Find where the given text appears and provide that cell's center as (X, Y) coordinate. 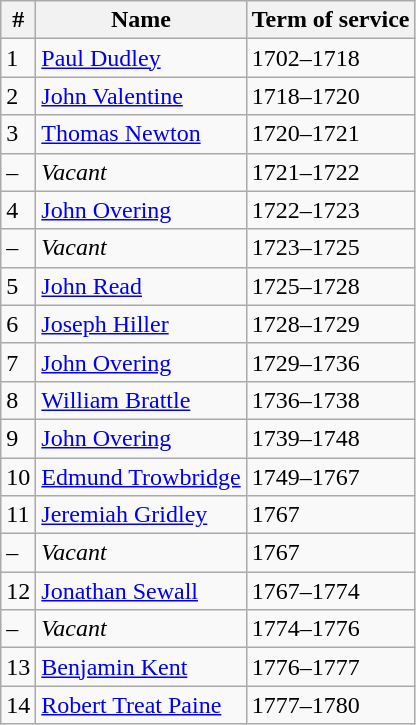
1749–1767 (330, 477)
6 (18, 324)
Paul Dudley (141, 58)
Joseph Hiller (141, 324)
11 (18, 515)
1721–1722 (330, 172)
1718–1720 (330, 96)
1776–1777 (330, 667)
Edmund Trowbridge (141, 477)
Jonathan Sewall (141, 591)
1722–1723 (330, 210)
8 (18, 400)
John Read (141, 286)
1725–1728 (330, 286)
1767–1774 (330, 591)
1702–1718 (330, 58)
4 (18, 210)
12 (18, 591)
William Brattle (141, 400)
1774–1776 (330, 629)
Robert Treat Paine (141, 705)
7 (18, 362)
Name (141, 20)
John Valentine (141, 96)
2 (18, 96)
1729–1736 (330, 362)
3 (18, 134)
# (18, 20)
1728–1729 (330, 324)
9 (18, 438)
Benjamin Kent (141, 667)
1723–1725 (330, 248)
1739–1748 (330, 438)
5 (18, 286)
1736–1738 (330, 400)
Thomas Newton (141, 134)
1720–1721 (330, 134)
14 (18, 705)
13 (18, 667)
Term of service (330, 20)
1777–1780 (330, 705)
Jeremiah Gridley (141, 515)
10 (18, 477)
1 (18, 58)
